Identify which cell holds the provided text, then report its [x, y] central coordinate. 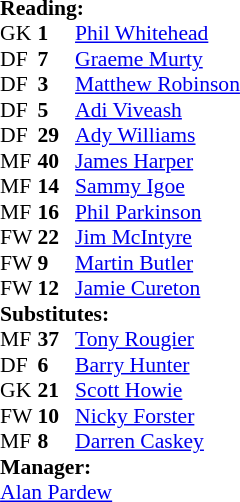
5 [57, 110]
12 [57, 289]
1 [57, 33]
Barry Hunter [158, 365]
37 [57, 339]
Substitutes: [120, 314]
Matthew Robinson [158, 85]
Ady Williams [158, 135]
9 [57, 263]
10 [57, 416]
Jamie Cureton [158, 289]
40 [57, 161]
James Harper [158, 161]
22 [57, 237]
16 [57, 212]
Jim McIntyre [158, 237]
Tony Rougier [158, 339]
21 [57, 391]
Graeme Murty [158, 59]
Phil Parkinson [158, 212]
Manager: [120, 467]
7 [57, 59]
Phil Whitehead [158, 33]
3 [57, 85]
6 [57, 365]
Sammy Igoe [158, 187]
Martin Butler [158, 263]
Nicky Forster [158, 416]
29 [57, 135]
8 [57, 441]
Darren Caskey [158, 441]
14 [57, 187]
Scott Howie [158, 391]
Adi Viveash [158, 110]
